Output the [X, Y] coordinate of the center of the cell containing the given text.  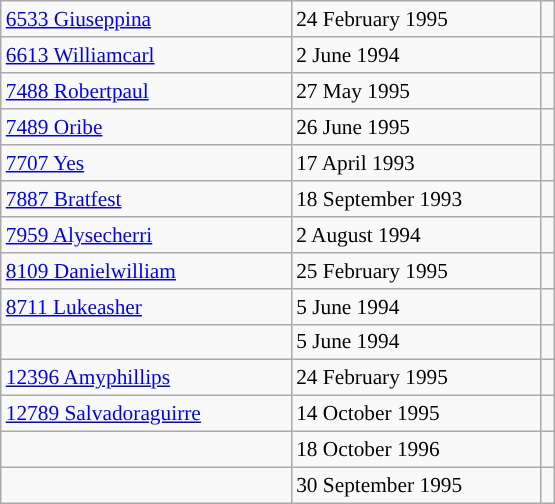
2 August 1994 [416, 234]
7887 Bratfest [146, 199]
27 May 1995 [416, 91]
18 September 1993 [416, 199]
18 October 1996 [416, 450]
17 April 1993 [416, 163]
7959 Alysecherri [146, 234]
7489 Oribe [146, 127]
7488 Robertpaul [146, 91]
26 June 1995 [416, 127]
6613 Williamcarl [146, 55]
14 October 1995 [416, 414]
12396 Amyphillips [146, 378]
25 February 1995 [416, 270]
6533 Giuseppina [146, 19]
7707 Yes [146, 163]
8711 Lukeasher [146, 306]
30 September 1995 [416, 486]
8109 Danielwilliam [146, 270]
12789 Salvadoraguirre [146, 414]
2 June 1994 [416, 55]
